Identify which cell holds the provided text, then report its (X, Y) central coordinate. 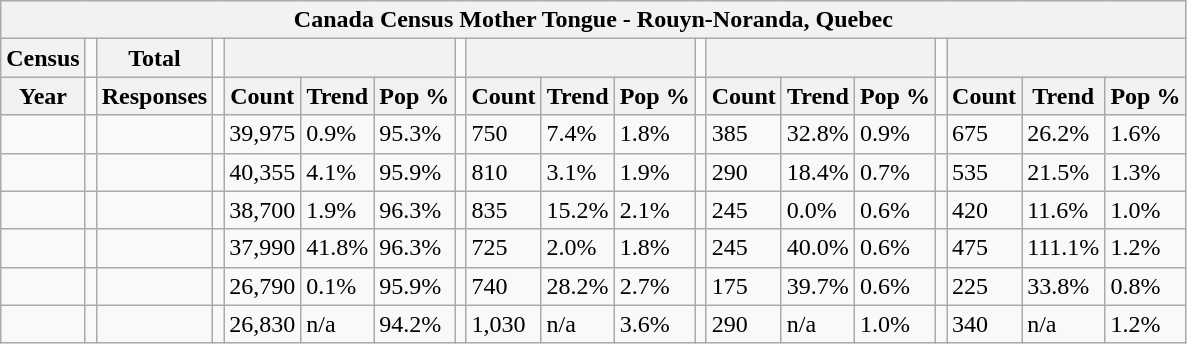
2.0% (578, 248)
Census (43, 58)
11.6% (1064, 210)
535 (984, 172)
Canada Census Mother Tongue - Rouyn-Noranda, Quebec (594, 20)
38,700 (262, 210)
111.1% (1064, 248)
32.8% (818, 134)
1,030 (504, 324)
675 (984, 134)
33.8% (1064, 286)
Total (154, 58)
37,990 (262, 248)
725 (504, 248)
740 (504, 286)
0.7% (894, 172)
1.6% (1146, 134)
3.6% (654, 324)
21.5% (1064, 172)
0.1% (338, 286)
750 (504, 134)
41.8% (338, 248)
810 (504, 172)
385 (744, 134)
2.1% (654, 210)
835 (504, 210)
94.2% (414, 324)
3.1% (578, 172)
175 (744, 286)
40,355 (262, 172)
0.0% (818, 210)
39.7% (818, 286)
15.2% (578, 210)
4.1% (338, 172)
475 (984, 248)
420 (984, 210)
Responses (154, 96)
0.8% (1146, 286)
28.2% (578, 286)
26,830 (262, 324)
40.0% (818, 248)
225 (984, 286)
26,790 (262, 286)
7.4% (578, 134)
95.3% (414, 134)
340 (984, 324)
18.4% (818, 172)
1.3% (1146, 172)
2.7% (654, 286)
Year (43, 96)
39,975 (262, 134)
26.2% (1064, 134)
